Return (x, y) of the center of cell containing provided text 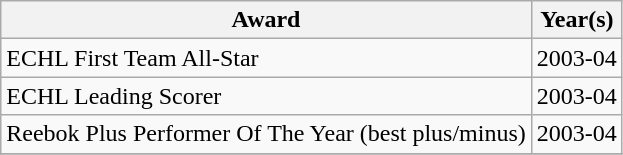
Reebok Plus Performer Of The Year (best plus/minus) (266, 134)
Year(s) (576, 20)
Award (266, 20)
ECHL Leading Scorer (266, 96)
ECHL First Team All-Star (266, 58)
